Scan for the cell matching the given text and deliver its (x, y) coordinate at center. 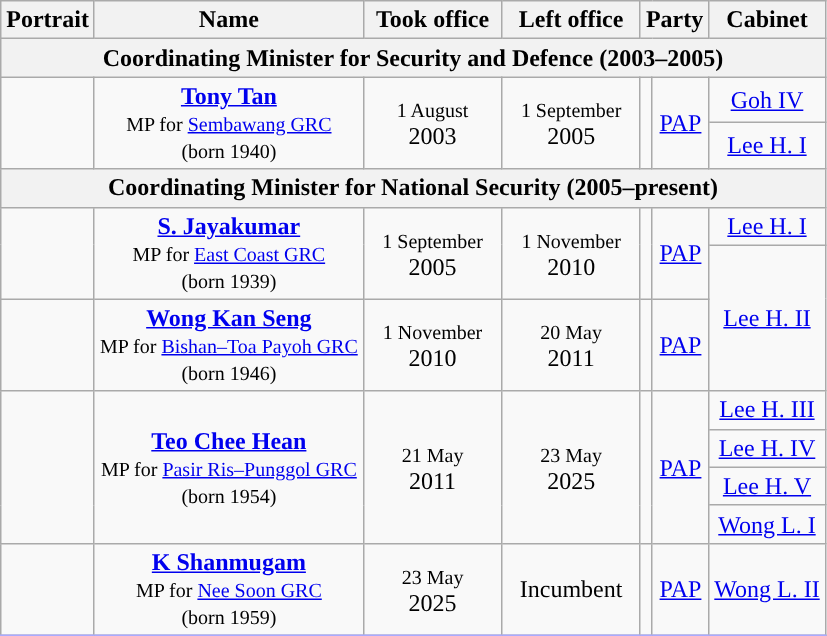
Coordinating Minister for Security and Defence (2003–2005) (413, 58)
K ShanmugamMP for Nee Soon GRC(born 1959) (228, 589)
Lee H. IV (767, 448)
Incumbent (572, 589)
Wong L. I (767, 524)
Lee H. V (767, 486)
Name (228, 20)
20 May2011 (572, 345)
Teo Chee HeanMP for Pasir Ris–Punggol GRC(born 1954) (228, 467)
Cabinet (767, 20)
1 August2003 (432, 123)
Took office (432, 20)
Goh IV (767, 100)
Left office (572, 20)
Lee H. II (767, 318)
S. JayakumarMP for East Coast GRC(born 1939) (228, 253)
Coordinating Minister for National Security (2005–present) (413, 188)
Tony TanMP for Sembawang GRC(born 1940) (228, 123)
Wong L. II (767, 589)
Portrait (48, 20)
21 May2011 (432, 467)
Lee H. III (767, 410)
Party (674, 20)
Wong Kan SengMP for Bishan–Toa Payoh GRC(born 1946) (228, 345)
